Extract the [x, y] coordinate from the center of the cell holding the provided text.  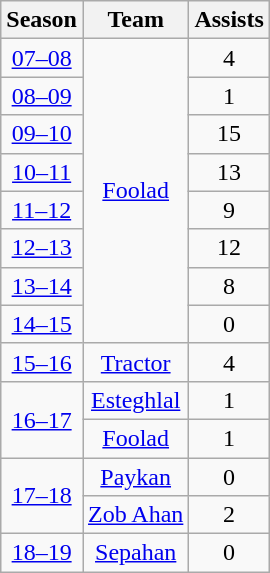
15 [229, 134]
13–14 [42, 286]
Sepahan [135, 553]
Assists [229, 20]
14–15 [42, 324]
10–11 [42, 172]
Tractor [135, 362]
07–08 [42, 58]
2 [229, 515]
08–09 [42, 96]
11–12 [42, 210]
16–17 [42, 419]
Season [42, 20]
12–13 [42, 248]
8 [229, 286]
Paykan [135, 477]
17–18 [42, 496]
Zob Ahan [135, 515]
Esteghlal [135, 400]
09–10 [42, 134]
12 [229, 248]
13 [229, 172]
18–19 [42, 553]
Team [135, 20]
15–16 [42, 362]
9 [229, 210]
